Identify which cell holds the provided text, then report its (X, Y) central coordinate. 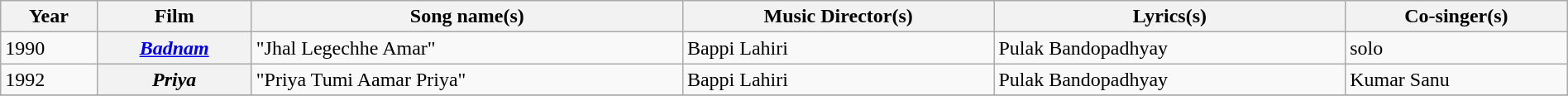
Badnam (174, 48)
Song name(s) (466, 17)
Priya (174, 79)
Co-singer(s) (1457, 17)
1992 (49, 79)
Lyrics(s) (1169, 17)
1990 (49, 48)
"Priya Tumi Aamar Priya" (466, 79)
"Jhal Legechhe Amar" (466, 48)
solo (1457, 48)
Music Director(s) (839, 17)
Year (49, 17)
Film (174, 17)
Kumar Sanu (1457, 79)
